Extract the [X, Y] coordinate from the center of the cell holding the provided text.  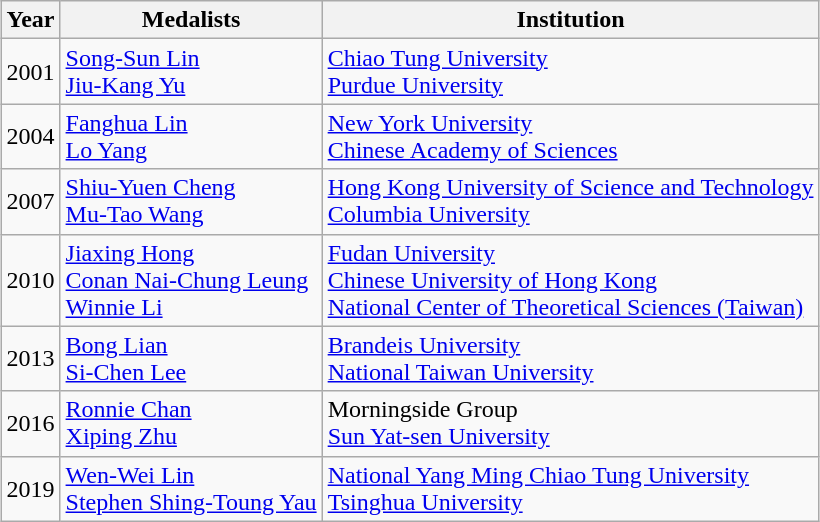
Ronnie ChanXiping Zhu [191, 424]
Wen-Wei LinStephen Shing-Toung Yau [191, 488]
Chiao Tung UniversityPurdue University [570, 72]
Morningside Group Sun Yat-sen University [570, 424]
2016 [30, 424]
Jiaxing HongConan Nai-Chung LeungWinnie Li [191, 280]
Bong LianSi-Chen Lee [191, 358]
New York UniversityChinese Academy of Sciences [570, 136]
Fanghua LinLo Yang [191, 136]
Hong Kong University of Science and TechnologyColumbia University [570, 202]
Song-Sun LinJiu-Kang Yu [191, 72]
Brandeis UniversityNational Taiwan University [570, 358]
2007 [30, 202]
2013 [30, 358]
Year [30, 20]
Institution [570, 20]
Fudan UniversityChinese University of Hong KongNational Center of Theoretical Sciences (Taiwan) [570, 280]
2001 [30, 72]
2010 [30, 280]
2004 [30, 136]
National Yang Ming Chiao Tung UniversityTsinghua University [570, 488]
Shiu-Yuen ChengMu-Tao Wang [191, 202]
Medalists [191, 20]
2019 [30, 488]
